Detect which cell encompasses the target text, then output its (X, Y) center coordinate. 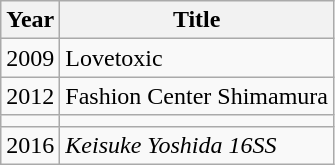
2016 (30, 145)
2009 (30, 58)
2012 (30, 96)
Title (197, 20)
Fashion Center Shimamura (197, 96)
Year (30, 20)
Keisuke Yoshida 16SS (197, 145)
Lovetoxic (197, 58)
